Pinpoint the cell where the given text exists, returning its (x, y) midpoint coordinate. 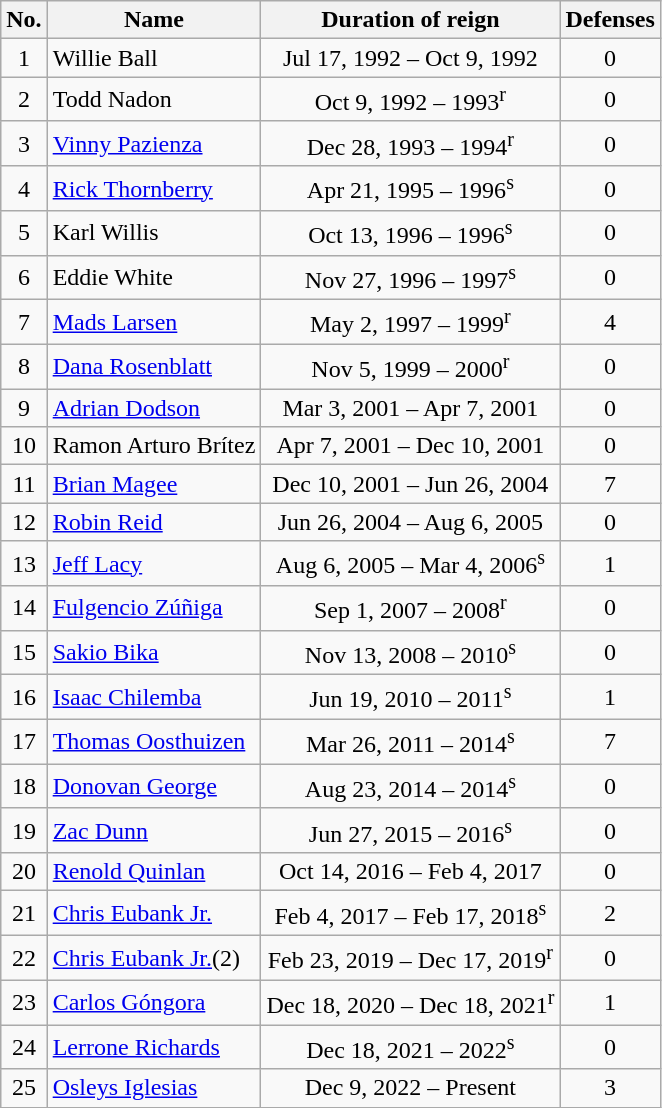
Oct 14, 2016 – Feb 4, 2017 (410, 872)
18 (24, 786)
Sep 1, 2007 – 2008r (410, 608)
Todd Nadon (154, 100)
25 (24, 1088)
10 (24, 446)
Dec 18, 2021 – 2022s (410, 1048)
May 2, 1997 – 1999r (410, 322)
Sakio Bika (154, 652)
Nov 27, 1996 – 1997s (410, 278)
20 (24, 872)
Dec 10, 2001 – Jun 26, 2004 (410, 484)
Zac Dunn (154, 830)
Willie Ball (154, 58)
Mar 26, 2011 – 2014s (410, 742)
Isaac Chilemba (154, 698)
Chris Eubank Jr.(2) (154, 958)
Oct 9, 1992 – 1993r (410, 100)
Renold Quinlan (154, 872)
Mads Larsen (154, 322)
12 (24, 522)
Nov 13, 2008 – 2010s (410, 652)
Jun 27, 2015 – 2016s (410, 830)
6 (24, 278)
Aug 6, 2005 – Mar 4, 2006s (410, 564)
Dec 9, 2022 – Present (410, 1088)
Defenses (610, 20)
Eddie White (154, 278)
Apr 21, 1995 – 1996s (410, 188)
Feb 4, 2017 – Feb 17, 2018s (410, 914)
Brian Magee (154, 484)
Jun 19, 2010 – 2011s (410, 698)
Jul 17, 1992 – Oct 9, 1992 (410, 58)
Fulgencio Zúñiga (154, 608)
Adrian Dodson (154, 408)
Dana Rosenblatt (154, 366)
21 (24, 914)
Osleys Iglesias (154, 1088)
Donovan George (154, 786)
11 (24, 484)
Dec 18, 2020 – Dec 18, 2021r (410, 1002)
Feb 23, 2019 – Dec 17, 2019r (410, 958)
22 (24, 958)
Oct 13, 1996 – 1996s (410, 234)
Name (154, 20)
16 (24, 698)
5 (24, 234)
Carlos Góngora (154, 1002)
Nov 5, 1999 – 2000r (410, 366)
Rick Thornberry (154, 188)
Duration of reign (410, 20)
Jeff Lacy (154, 564)
19 (24, 830)
9 (24, 408)
Jun 26, 2004 – Aug 6, 2005 (410, 522)
14 (24, 608)
Dec 28, 1993 – 1994r (410, 144)
24 (24, 1048)
Thomas Oosthuizen (154, 742)
8 (24, 366)
Lerrone Richards (154, 1048)
Ramon Arturo Brítez (154, 446)
Mar 3, 2001 – Apr 7, 2001 (410, 408)
17 (24, 742)
Aug 23, 2014 – 2014s (410, 786)
Chris Eubank Jr. (154, 914)
23 (24, 1002)
Robin Reid (154, 522)
Apr 7, 2001 – Dec 10, 2001 (410, 446)
13 (24, 564)
15 (24, 652)
No. (24, 20)
Vinny Pazienza (154, 144)
Karl Willis (154, 234)
